For the text-containing cell, return its midpoint in [x, y] coordinate format. 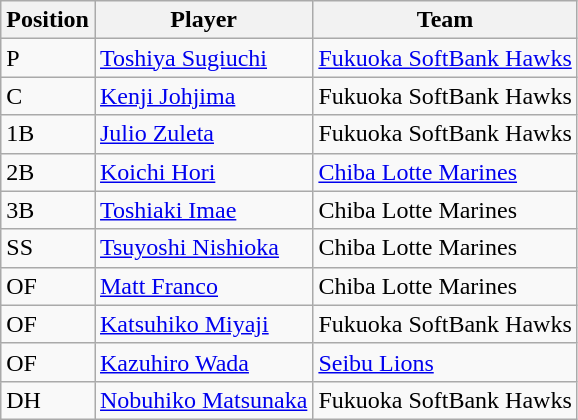
Nobuhiko Matsunaka [203, 400]
Position [48, 20]
Seibu Lions [445, 362]
1B [48, 134]
Julio Zuleta [203, 134]
2B [48, 172]
Tsuyoshi Nishioka [203, 248]
Koichi Hori [203, 172]
Katsuhiko Miyaji [203, 324]
P [48, 58]
DH [48, 400]
Kenji Johjima [203, 96]
Toshiaki Imae [203, 210]
Toshiya Sugiuchi [203, 58]
3B [48, 210]
SS [48, 248]
Player [203, 20]
Matt Franco [203, 286]
Team [445, 20]
C [48, 96]
Kazuhiro Wada [203, 362]
